Extract the [X, Y] coordinate from the center of the cell holding the provided text.  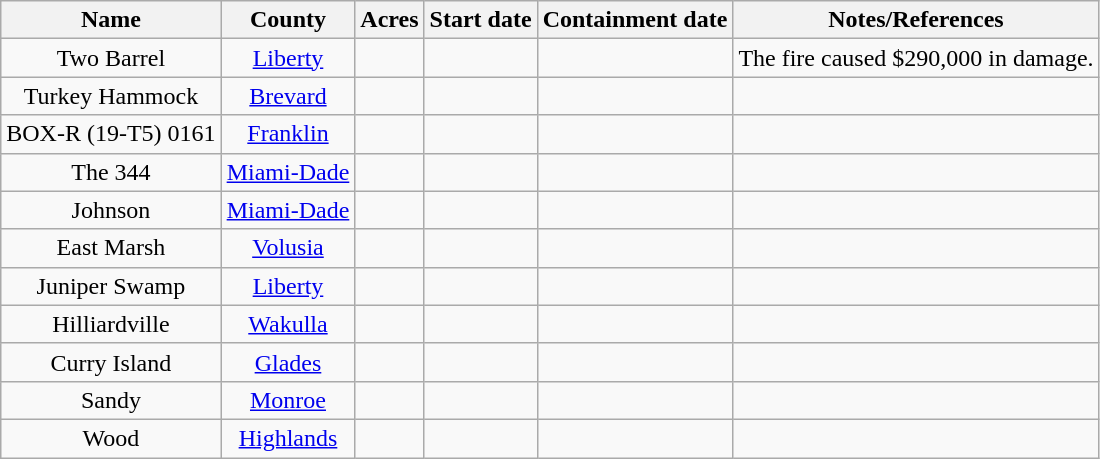
Glades [288, 362]
Wood [111, 438]
Juniper Swamp [111, 286]
Volusia [288, 248]
Wakulla [288, 324]
Franklin [288, 134]
County [288, 20]
The 344 [111, 172]
BOX-R (19-T5) 0161 [111, 134]
Hilliardville [111, 324]
Two Barrel [111, 58]
Brevard [288, 96]
East Marsh [111, 248]
Name [111, 20]
Turkey Hammock [111, 96]
Acres [390, 20]
Start date [480, 20]
Containment date [635, 20]
Monroe [288, 400]
Notes/References [916, 20]
Sandy [111, 400]
Highlands [288, 438]
Curry Island [111, 362]
The fire caused $290,000 in damage. [916, 58]
Johnson [111, 210]
